Find where the given text appears and provide that cell's center as (X, Y) coordinate. 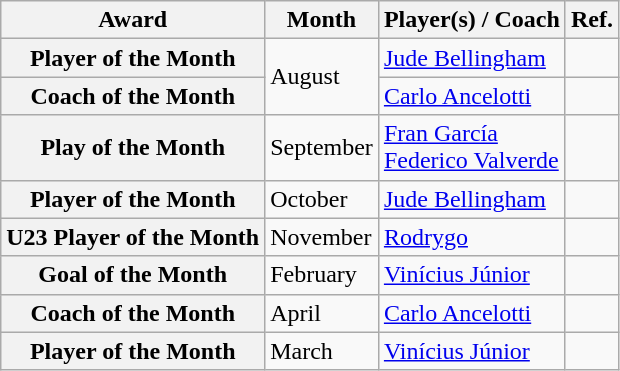
April (322, 313)
Player(s) / Coach (472, 20)
August (322, 77)
Fran García Federico Valverde (472, 148)
November (322, 237)
March (322, 351)
Rodrygo (472, 237)
September (322, 148)
Month (322, 20)
Ref. (592, 20)
Goal of the Month (133, 275)
Award (133, 20)
Play of the Month (133, 148)
October (322, 199)
U23 Player of the Month (133, 237)
February (322, 275)
